Determine the (X, Y) coordinate at the center of the cell enclosing the given text.  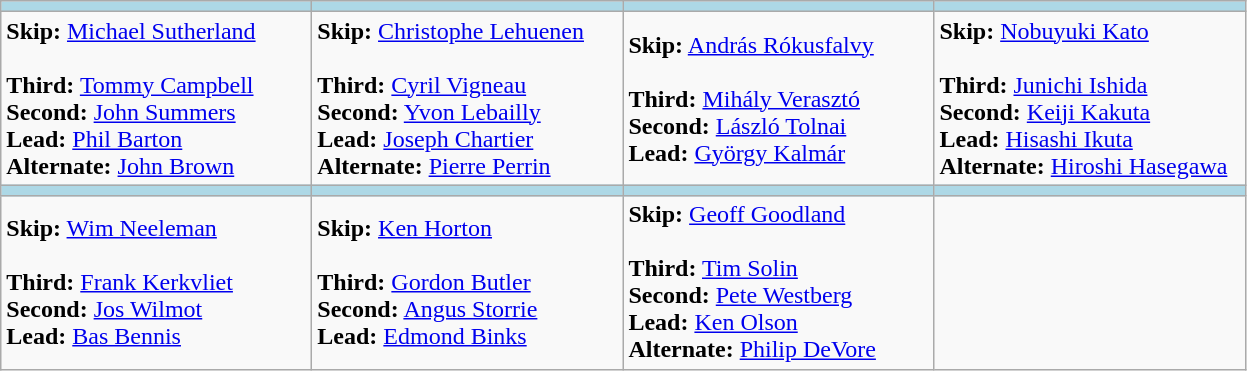
Skip: Nobuyuki Kato Third: Junichi Ishida Second: Keiji Kakuta Lead: Hisashi Ikuta Alternate: Hiroshi Hasegawa (1090, 98)
Skip: Christophe Lehuenen Third: Cyril Vigneau Second: Yvon Lebailly Lead: Joseph Chartier Alternate: Pierre Perrin (468, 98)
Skip: Ken Horton Third: Gordon Butler Second: Angus Storrie Lead: Edmond Binks (468, 282)
Skip: Wim Neeleman Third: Frank Kerkvliet Second: Jos Wilmot Lead: Bas Bennis (156, 282)
Skip: Geoff Goodland Third: Tim Solin Second: Pete Westberg Lead: Ken Olson Alternate: Philip DeVore (778, 282)
Skip: András Rókusfalvy Third: Mihály Verasztó Second: László Tolnai Lead: György Kalmár (778, 98)
Skip: Michael Sutherland Third: Tommy Campbell Second: John Summers Lead: Phil Barton Alternate: John Brown (156, 98)
